Return the (X, Y) coordinate for the center point of the cell that contains the specified text.  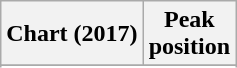
Peak position (189, 34)
Chart (2017) (72, 34)
